Extract the [X, Y] coordinate from the center of the cell holding the provided text.  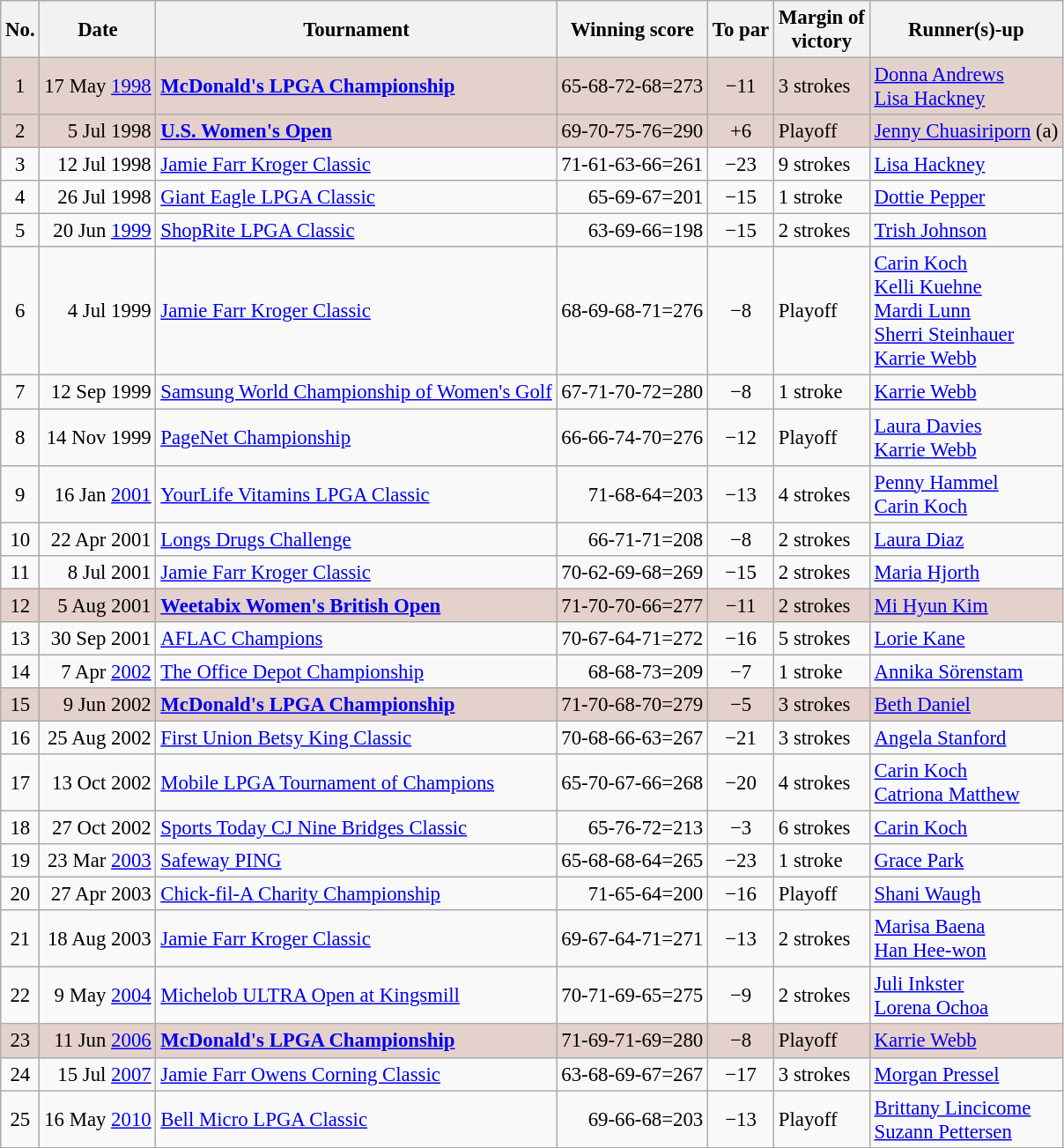
5 Jul 1998 [98, 131]
Carin Koch Kelli Kuehne Mardi Lunn Sherri Steinhauer Karrie Webb [965, 311]
Giant Eagle LPGA Classic [356, 197]
9 May 2004 [98, 996]
63-68-69-67=267 [632, 1074]
4 [20, 197]
−20 [742, 782]
Lisa Hackney [965, 165]
Brittany Lincicome Suzann Pettersen [965, 1119]
69-70-75-76=290 [632, 131]
71-70-70-66=277 [632, 605]
PageNet Championship [356, 437]
25 [20, 1119]
13 [20, 639]
68-68-73=209 [632, 671]
15 [20, 705]
Michelob ULTRA Open at Kingsmill [356, 996]
65-76-72=213 [632, 828]
Tournament [356, 30]
69-67-64-71=271 [632, 939]
20 Jun 1999 [98, 231]
Annika Sörenstam [965, 671]
ShopRite LPGA Classic [356, 231]
Laura Davies Karrie Webb [965, 437]
12 Jul 1998 [98, 165]
Donna Andrews Lisa Hackney [965, 86]
27 Apr 2003 [98, 894]
−9 [742, 996]
No. [20, 30]
66-66-74-70=276 [632, 437]
4 Jul 1999 [98, 311]
U.S. Women's Open [356, 131]
25 Aug 2002 [98, 737]
23 Mar 2003 [98, 861]
Margin ofvictory [823, 30]
AFLAC Champions [356, 639]
11 Jun 2006 [98, 1041]
Angela Stanford [965, 737]
1 [20, 86]
6 [20, 311]
8 [20, 437]
Mobile LPGA Tournament of Champions [356, 782]
The Office Depot Championship [356, 671]
Longs Drugs Challenge [356, 539]
65-68-68-64=265 [632, 861]
71-65-64=200 [632, 894]
22 [20, 996]
3 [20, 165]
71-69-71-69=280 [632, 1041]
71-70-68-70=279 [632, 705]
+6 [742, 131]
Carin Koch [965, 828]
14 Nov 1999 [98, 437]
66-71-71=208 [632, 539]
69-66-68=203 [632, 1119]
8 Jul 2001 [98, 572]
Jamie Farr Owens Corning Classic [356, 1074]
−5 [742, 705]
First Union Betsy King Classic [356, 737]
12 Sep 1999 [98, 392]
Shani Waugh [965, 894]
−3 [742, 828]
Juli Inkster Lorena Ochoa [965, 996]
65-69-67=201 [632, 197]
18 [20, 828]
Morgan Pressel [965, 1074]
68-69-68-71=276 [632, 311]
17 May 1998 [98, 86]
Carin Koch Catriona Matthew [965, 782]
Chick-fil-A Charity Championship [356, 894]
Dottie Pepper [965, 197]
10 [20, 539]
16 May 2010 [98, 1119]
9 [20, 493]
67-71-70-72=280 [632, 392]
70-67-64-71=272 [632, 639]
71-61-63-66=261 [632, 165]
−17 [742, 1074]
Beth Daniel [965, 705]
Runner(s)-up [965, 30]
−12 [742, 437]
63-69-66=198 [632, 231]
23 [20, 1041]
15 Jul 2007 [98, 1074]
30 Sep 2001 [98, 639]
Samsung World Championship of Women's Golf [356, 392]
65-68-72-68=273 [632, 86]
Maria Hjorth [965, 572]
7 Apr 2002 [98, 671]
24 [20, 1074]
5 strokes [823, 639]
5 [20, 231]
26 Jul 1998 [98, 197]
Mi Hyun Kim [965, 605]
17 [20, 782]
21 [20, 939]
14 [20, 671]
6 strokes [823, 828]
Safeway PING [356, 861]
18 Aug 2003 [98, 939]
19 [20, 861]
Grace Park [965, 861]
27 Oct 2002 [98, 828]
YourLife Vitamins LPGA Classic [356, 493]
65-70-67-66=268 [632, 782]
9 strokes [823, 165]
−7 [742, 671]
Weetabix Women's British Open [356, 605]
16 [20, 737]
13 Oct 2002 [98, 782]
Trish Johnson [965, 231]
12 [20, 605]
70-71-69-65=275 [632, 996]
Jenny Chuasiriporn (a) [965, 131]
9 Jun 2002 [98, 705]
To par [742, 30]
−21 [742, 737]
Laura Diaz [965, 539]
Lorie Kane [965, 639]
70-68-66-63=267 [632, 737]
16 Jan 2001 [98, 493]
20 [20, 894]
11 [20, 572]
7 [20, 392]
22 Apr 2001 [98, 539]
5 Aug 2001 [98, 605]
Sports Today CJ Nine Bridges Classic [356, 828]
70-62-69-68=269 [632, 572]
Penny Hammel Carin Koch [965, 493]
Winning score [632, 30]
2 [20, 131]
71-68-64=203 [632, 493]
Date [98, 30]
Bell Micro LPGA Classic [356, 1119]
Marisa Baena Han Hee-won [965, 939]
